Provide the [x, y] coordinate of the cell's center where the given text is located.  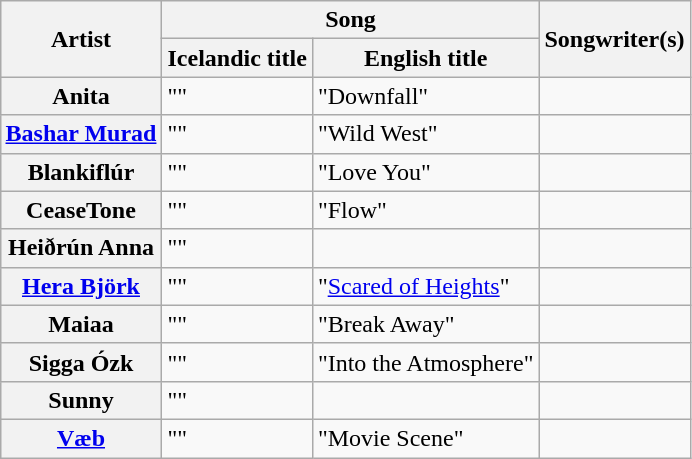
Hera Björk [81, 286]
Væb [81, 438]
CeaseTone [81, 210]
Artist [81, 39]
"Movie Scene" [426, 438]
"Flow" [426, 210]
"Wild West" [426, 134]
Maiaa [81, 324]
"Break Away" [426, 324]
"Downfall" [426, 96]
Sunny [81, 400]
Icelandic title [237, 58]
Song [350, 20]
"Scared of Heights" [426, 286]
English title [426, 58]
Sigga Ózk [81, 362]
Blankiflúr [81, 172]
Heiðrún Anna [81, 248]
"Love You" [426, 172]
Bashar Murad [81, 134]
"Into the Atmosphere" [426, 362]
Anita [81, 96]
Songwriter(s) [614, 39]
